Capture the cell that displays the provided text and extract its (x, y) central coordinate. 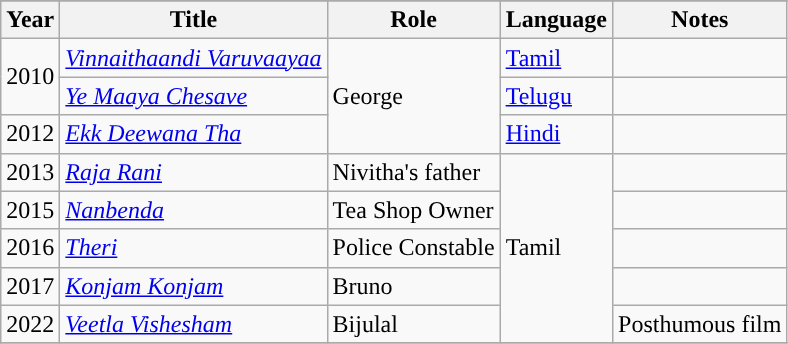
2017 (30, 286)
2012 (30, 134)
Tea Shop Owner (414, 210)
2013 (30, 172)
Language (556, 20)
Veetla Vishesham (194, 324)
Title (194, 20)
Bijulal (414, 324)
Vinnaithaandi Varuvaayaa (194, 58)
Nivitha's father (414, 172)
Posthumous film (700, 324)
2015 (30, 210)
Role (414, 20)
Hindi (556, 134)
2022 (30, 324)
Telugu (556, 96)
Bruno (414, 286)
Ye Maaya Chesave (194, 96)
Notes (700, 20)
Nanbenda (194, 210)
Ekk Deewana Tha (194, 134)
George (414, 96)
2016 (30, 248)
Konjam Konjam (194, 286)
Police Constable (414, 248)
Year (30, 20)
Theri (194, 248)
Raja Rani (194, 172)
2010 (30, 77)
